Return [X, Y] of the center of cell containing provided text 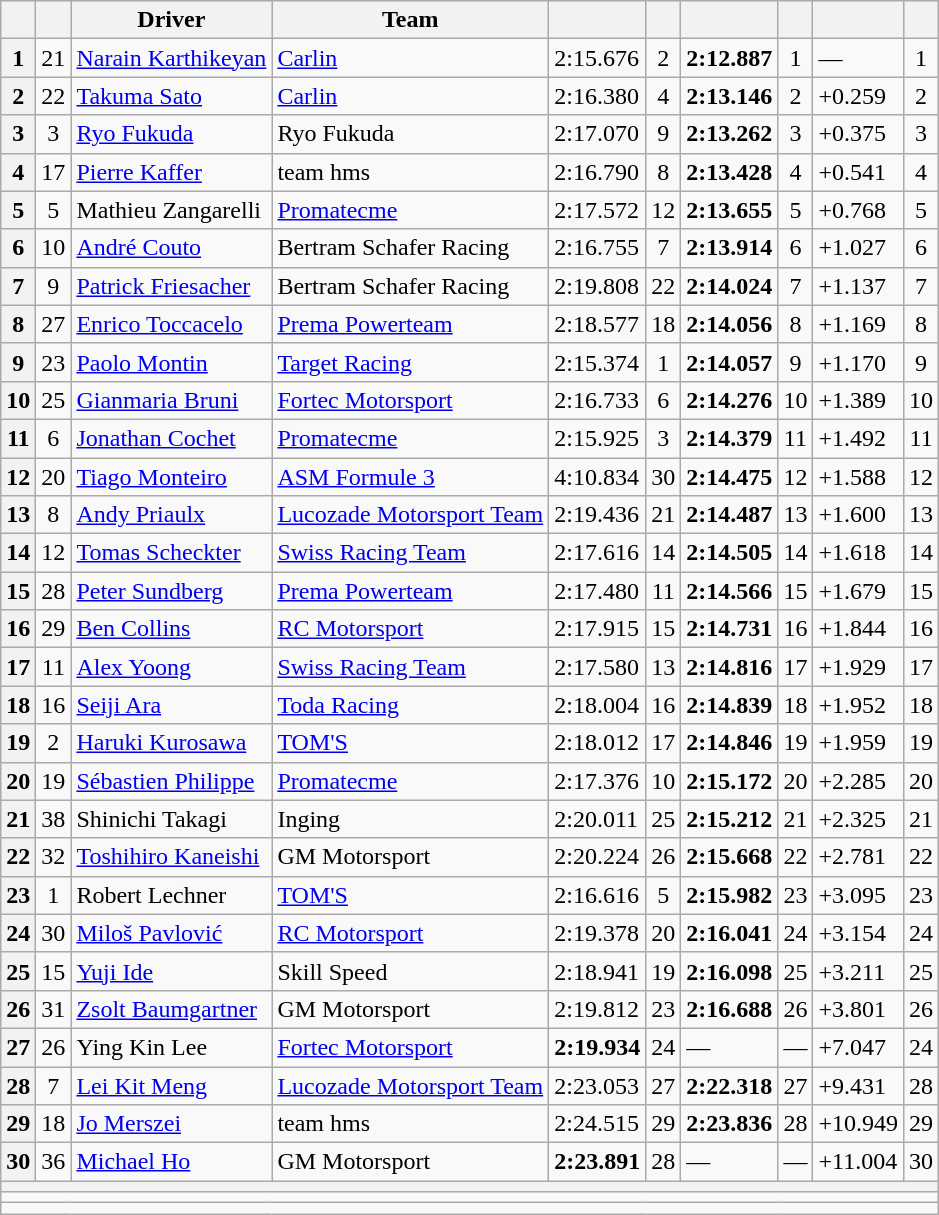
+1.389 [858, 400]
Alex Yoong [172, 667]
+3.095 [858, 895]
Toda Racing [410, 705]
Jonathan Cochet [172, 438]
Inging [410, 819]
2:15.676 [598, 58]
2:17.580 [598, 667]
2:16.616 [598, 895]
Jo Merszei [172, 1124]
2:22.318 [730, 1085]
Tiago Monteiro [172, 477]
Haruki Kurosawa [172, 743]
+3.211 [858, 971]
2:13.146 [730, 96]
+10.949 [858, 1124]
+1.929 [858, 667]
Takuma Sato [172, 96]
2:14.487 [730, 515]
2:19.378 [598, 933]
Robert Lechner [172, 895]
2:14.475 [730, 477]
2:14.379 [730, 438]
Seiji Ara [172, 705]
2:20.011 [598, 819]
32 [54, 857]
2:15.925 [598, 438]
2:14.566 [730, 591]
Yuji Ide [172, 971]
2:18.941 [598, 971]
2:23.053 [598, 1085]
+3.154 [858, 933]
+1.959 [858, 743]
2:15.374 [598, 362]
2:14.731 [730, 629]
2:20.224 [598, 857]
+2.285 [858, 781]
2:14.276 [730, 400]
2:17.572 [598, 210]
2:18.004 [598, 705]
2:14.816 [730, 667]
Target Racing [410, 362]
2:12.887 [730, 58]
Peter Sundberg [172, 591]
Team [410, 20]
2:15.668 [730, 857]
2:16.098 [730, 971]
+11.004 [858, 1162]
2:18.012 [598, 743]
2:16.755 [598, 248]
+0.541 [858, 172]
2:19.808 [598, 286]
2:16.688 [730, 1009]
+1.027 [858, 248]
2:18.577 [598, 324]
Zsolt Baumgartner [172, 1009]
+1.588 [858, 477]
+1.952 [858, 705]
2:13.914 [730, 248]
+3.801 [858, 1009]
+0.259 [858, 96]
2:15.982 [730, 895]
2:19.934 [598, 1047]
2:13.655 [730, 210]
Mathieu Zangarelli [172, 210]
Ying Kin Lee [172, 1047]
38 [54, 819]
Ben Collins [172, 629]
+0.768 [858, 210]
+1.844 [858, 629]
+9.431 [858, 1085]
2:14.839 [730, 705]
2:16.790 [598, 172]
Skill Speed [410, 971]
2:14.846 [730, 743]
Shinichi Takagi [172, 819]
Narain Karthikeyan [172, 58]
2:19.436 [598, 515]
ASM Formule 3 [410, 477]
2:17.376 [598, 781]
Miloš Pavlović [172, 933]
Michael Ho [172, 1162]
+1.170 [858, 362]
André Couto [172, 248]
Driver [172, 20]
2:15.212 [730, 819]
2:17.616 [598, 553]
Lei Kit Meng [172, 1085]
+1.600 [858, 515]
+1.679 [858, 591]
2:13.428 [730, 172]
+1.169 [858, 324]
+1.618 [858, 553]
Andy Priaulx [172, 515]
2:16.733 [598, 400]
2:19.812 [598, 1009]
31 [54, 1009]
2:17.480 [598, 591]
+7.047 [858, 1047]
2:15.172 [730, 781]
2:16.380 [598, 96]
Pierre Kaffer [172, 172]
+0.375 [858, 134]
2:23.836 [730, 1124]
Paolo Montin [172, 362]
2:17.070 [598, 134]
+2.781 [858, 857]
+1.492 [858, 438]
+2.325 [858, 819]
+1.137 [858, 286]
2:23.891 [598, 1162]
Tomas Scheckter [172, 553]
2:24.515 [598, 1124]
Gianmaria Bruni [172, 400]
2:16.041 [730, 933]
4:10.834 [598, 477]
36 [54, 1162]
2:13.262 [730, 134]
2:14.056 [730, 324]
2:17.915 [598, 629]
Sébastien Philippe [172, 781]
2:14.057 [730, 362]
2:14.505 [730, 553]
Patrick Friesacher [172, 286]
2:14.024 [730, 286]
Toshihiro Kaneishi [172, 857]
Enrico Toccacelo [172, 324]
